Determine the [x, y] coordinate at the center of the cell enclosing the given text.  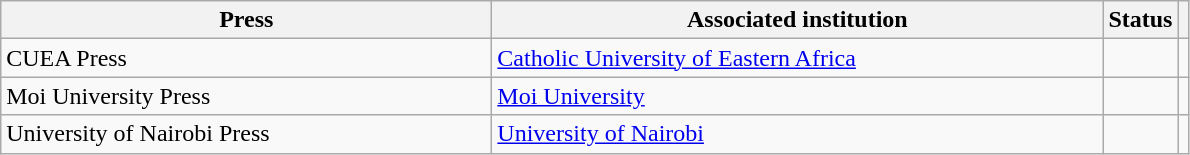
Press [246, 20]
Moi University Press [246, 96]
Status [1140, 20]
CUEA Press [246, 58]
University of Nairobi Press [246, 134]
Associated institution [798, 20]
University of Nairobi [798, 134]
Moi University [798, 96]
Catholic University of Eastern Africa [798, 58]
